Find where the given text appears and provide that cell's center as (X, Y) coordinate. 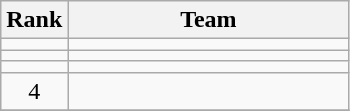
4 (34, 91)
Rank (34, 20)
Team (208, 20)
